Pinpoint the cell where the given text exists, returning its (x, y) midpoint coordinate. 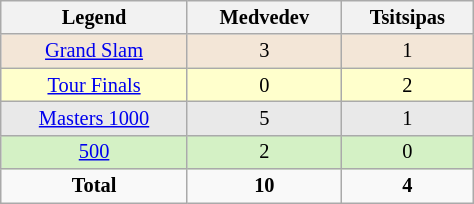
500 (94, 152)
4 (407, 186)
Grand Slam (94, 51)
Tsitsipas (407, 17)
5 (264, 118)
10 (264, 186)
Tour Finals (94, 85)
Medvedev (264, 17)
Masters 1000 (94, 118)
Total (94, 186)
3 (264, 51)
Legend (94, 17)
